Find where the given text appears and provide that cell's center as (x, y) coordinate. 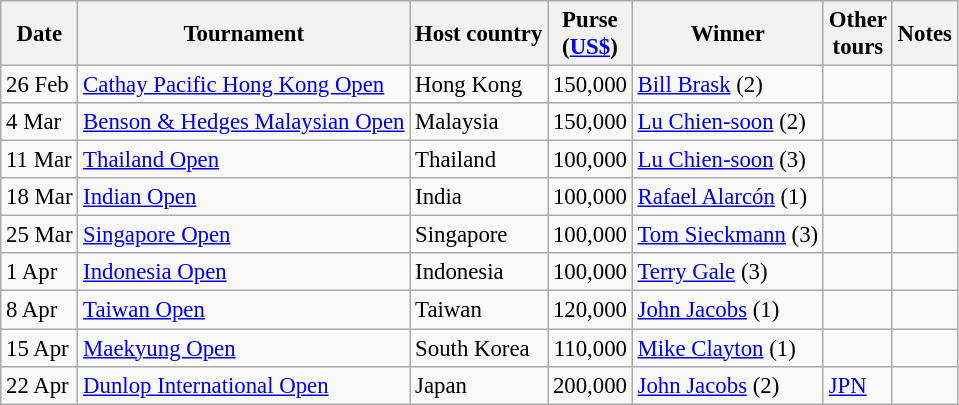
Taiwan (479, 310)
22 Apr (40, 385)
Tournament (244, 34)
110,000 (590, 348)
India (479, 197)
Taiwan Open (244, 310)
Indian Open (244, 197)
8 Apr (40, 310)
Notes (924, 34)
4 Mar (40, 122)
18 Mar (40, 197)
South Korea (479, 348)
Cathay Pacific Hong Kong Open (244, 85)
Indonesia Open (244, 273)
Lu Chien-soon (3) (728, 160)
Thailand Open (244, 160)
Singapore Open (244, 235)
Mike Clayton (1) (728, 348)
Winner (728, 34)
120,000 (590, 310)
Othertours (858, 34)
25 Mar (40, 235)
Thailand (479, 160)
Indonesia (479, 273)
26 Feb (40, 85)
Purse(US$) (590, 34)
Hong Kong (479, 85)
John Jacobs (1) (728, 310)
Tom Sieckmann (3) (728, 235)
Maekyung Open (244, 348)
200,000 (590, 385)
Lu Chien-soon (2) (728, 122)
Malaysia (479, 122)
John Jacobs (2) (728, 385)
Benson & Hedges Malaysian Open (244, 122)
JPN (858, 385)
Rafael Alarcón (1) (728, 197)
15 Apr (40, 348)
Host country (479, 34)
1 Apr (40, 273)
11 Mar (40, 160)
Bill Brask (2) (728, 85)
Singapore (479, 235)
Dunlop International Open (244, 385)
Japan (479, 385)
Date (40, 34)
Terry Gale (3) (728, 273)
